Provide the [x, y] coordinate of the cell's center where the given text is located.  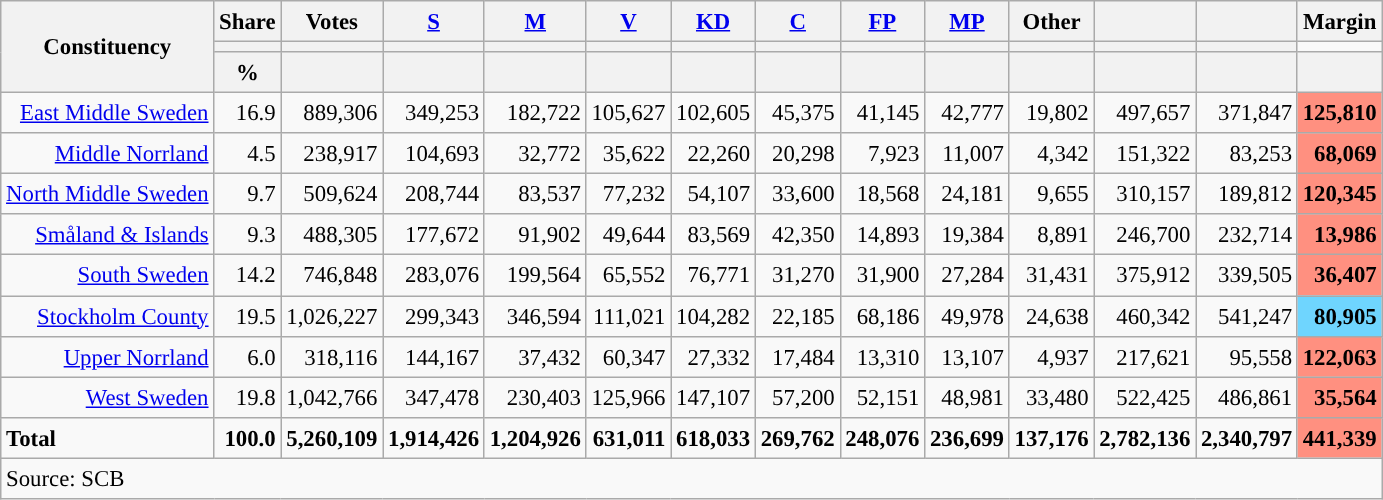
441,339 [1340, 438]
104,282 [714, 316]
33,600 [798, 194]
746,848 [332, 276]
57,200 [798, 398]
18,568 [882, 194]
Other [1052, 22]
Share [248, 22]
83,253 [1247, 154]
13,107 [968, 356]
27,284 [968, 276]
45,375 [798, 114]
Middle Norrland [108, 154]
36,407 [1340, 276]
27,332 [714, 356]
6.0 [248, 356]
346,594 [535, 316]
7,923 [882, 154]
8,891 [1052, 234]
151,322 [1145, 154]
KD [714, 22]
189,812 [1247, 194]
371,847 [1247, 114]
14.2 [248, 276]
122,063 [1340, 356]
105,627 [628, 114]
68,186 [882, 316]
Stockholm County [108, 316]
199,564 [535, 276]
North Middle Sweden [108, 194]
13,310 [882, 356]
283,076 [434, 276]
77,232 [628, 194]
Småland & Islands [108, 234]
22,260 [714, 154]
41,145 [882, 114]
South Sweden [108, 276]
83,537 [535, 194]
C [798, 22]
5,260,109 [332, 438]
80,905 [1340, 316]
2,340,797 [1247, 438]
102,605 [714, 114]
Source: SCB [692, 478]
248,076 [882, 438]
42,777 [968, 114]
% [248, 72]
339,505 [1247, 276]
48,981 [968, 398]
9.7 [248, 194]
East Middle Sweden [108, 114]
11,007 [968, 154]
375,912 [1145, 276]
144,167 [434, 356]
2,782,136 [1145, 438]
1,914,426 [434, 438]
76,771 [714, 276]
120,345 [1340, 194]
S [434, 22]
269,762 [798, 438]
238,917 [332, 154]
68,069 [1340, 154]
20,298 [798, 154]
37,432 [535, 356]
35,622 [628, 154]
509,624 [332, 194]
147,107 [714, 398]
889,306 [332, 114]
13,986 [1340, 234]
104,693 [434, 154]
54,107 [714, 194]
65,552 [628, 276]
631,011 [628, 438]
14,893 [882, 234]
32,772 [535, 154]
486,861 [1247, 398]
31,270 [798, 276]
52,151 [882, 398]
35,564 [1340, 398]
Constituency [108, 47]
9.3 [248, 234]
541,247 [1247, 316]
618,033 [714, 438]
125,810 [1340, 114]
137,176 [1052, 438]
1,026,227 [332, 316]
318,116 [332, 356]
19.8 [248, 398]
349,253 [434, 114]
Margin [1340, 22]
33,480 [1052, 398]
230,403 [535, 398]
208,744 [434, 194]
182,722 [535, 114]
460,342 [1145, 316]
17,484 [798, 356]
9,655 [1052, 194]
4,342 [1052, 154]
95,558 [1247, 356]
MP [968, 22]
1,204,926 [535, 438]
111,021 [628, 316]
31,431 [1052, 276]
83,569 [714, 234]
100.0 [248, 438]
49,978 [968, 316]
125,966 [628, 398]
1,042,766 [332, 398]
232,714 [1247, 234]
42,350 [798, 234]
60,347 [628, 356]
West Sweden [108, 398]
49,644 [628, 234]
Upper Norrland [108, 356]
4,937 [1052, 356]
Votes [332, 22]
V [628, 22]
91,902 [535, 234]
22,185 [798, 316]
24,181 [968, 194]
4.5 [248, 154]
19.5 [248, 316]
497,657 [1145, 114]
347,478 [434, 398]
236,699 [968, 438]
299,343 [434, 316]
488,305 [332, 234]
M [535, 22]
Total [108, 438]
31,900 [882, 276]
246,700 [1145, 234]
19,384 [968, 234]
19,802 [1052, 114]
177,672 [434, 234]
FP [882, 22]
16.9 [248, 114]
24,638 [1052, 316]
217,621 [1145, 356]
522,425 [1145, 398]
310,157 [1145, 194]
